Determine the [x, y] coordinate at the center of the cell enclosing the given text.  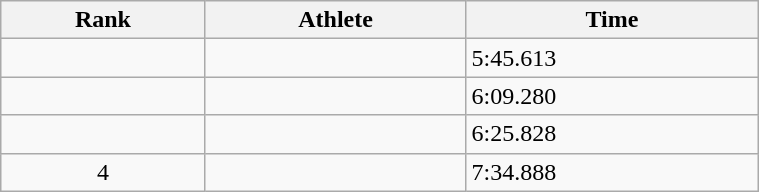
6:25.828 [612, 134]
Time [612, 20]
4 [103, 172]
Athlete [336, 20]
7:34.888 [612, 172]
5:45.613 [612, 58]
Rank [103, 20]
6:09.280 [612, 96]
